Capture the cell that displays the provided text and extract its (X, Y) central coordinate. 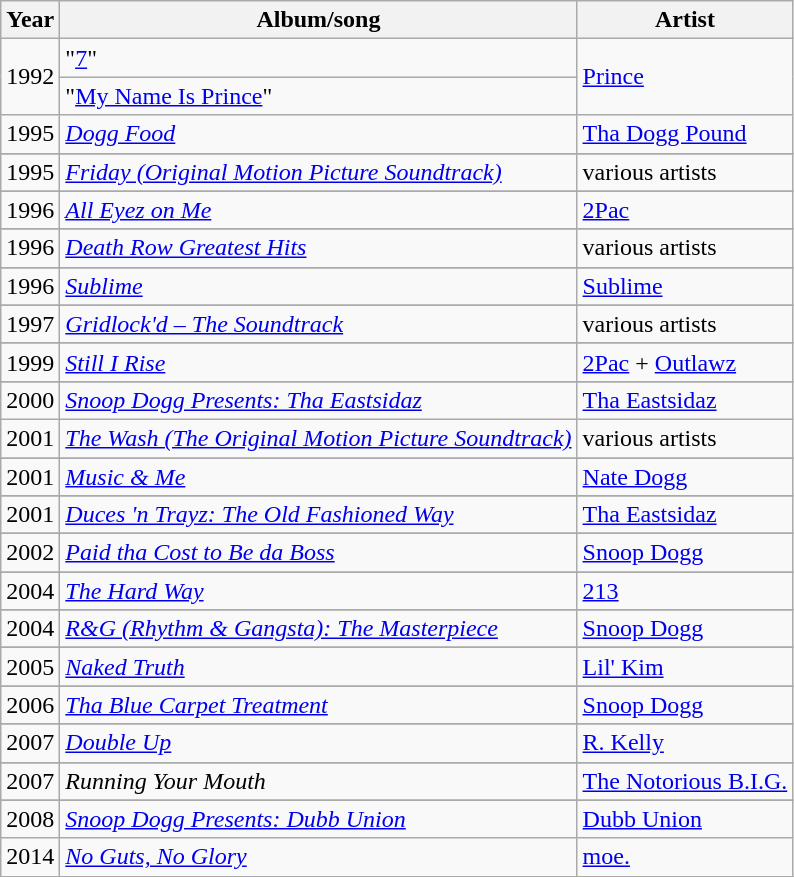
"My Name Is Prince" (318, 96)
Friday (Original Motion Picture Soundtrack) (318, 172)
Music & Me (318, 477)
The Hard Way (318, 591)
213 (685, 591)
2Pac (685, 210)
Tha Dogg Pound (685, 134)
Dogg Food (318, 134)
Death Row Greatest Hits (318, 248)
2000 (30, 400)
Duces 'n Trayz: The Old Fashioned Way (318, 515)
2002 (30, 553)
Gridlock'd – The Soundtrack (318, 324)
Prince (685, 77)
Nate Dogg (685, 477)
2005 (30, 667)
R&G (Rhythm & Gangsta): The Masterpiece (318, 629)
Album/song (318, 20)
Snoop Dogg Presents: Tha Eastsidaz (318, 400)
1992 (30, 77)
1997 (30, 324)
Double Up (318, 743)
1999 (30, 362)
Artist (685, 20)
Running Your Mouth (318, 781)
Lil' Kim (685, 667)
Year (30, 20)
Snoop Dogg Presents: Dubb Union (318, 819)
Dubb Union (685, 819)
2Pac + Outlawz (685, 362)
All Eyez on Me (318, 210)
2006 (30, 705)
moe. (685, 857)
No Guts, No Glory (318, 857)
R. Kelly (685, 743)
2014 (30, 857)
"7" (318, 58)
Tha Blue Carpet Treatment (318, 705)
The Wash (The Original Motion Picture Soundtrack) (318, 438)
Still I Rise (318, 362)
2008 (30, 819)
Paid tha Cost to Be da Boss (318, 553)
Naked Truth (318, 667)
The Notorious B.I.G. (685, 781)
